Locate the cell with the specified text and output its [X, Y] center coordinate. 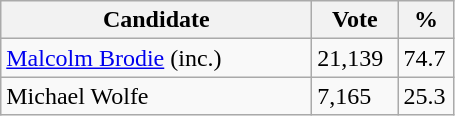
25.3 [426, 96]
Candidate [156, 20]
Malcolm Brodie (inc.) [156, 58]
Michael Wolfe [156, 96]
7,165 [355, 96]
74.7 [426, 58]
Vote [355, 20]
% [426, 20]
21,139 [355, 58]
